Return [X, Y] of the center of cell containing provided text 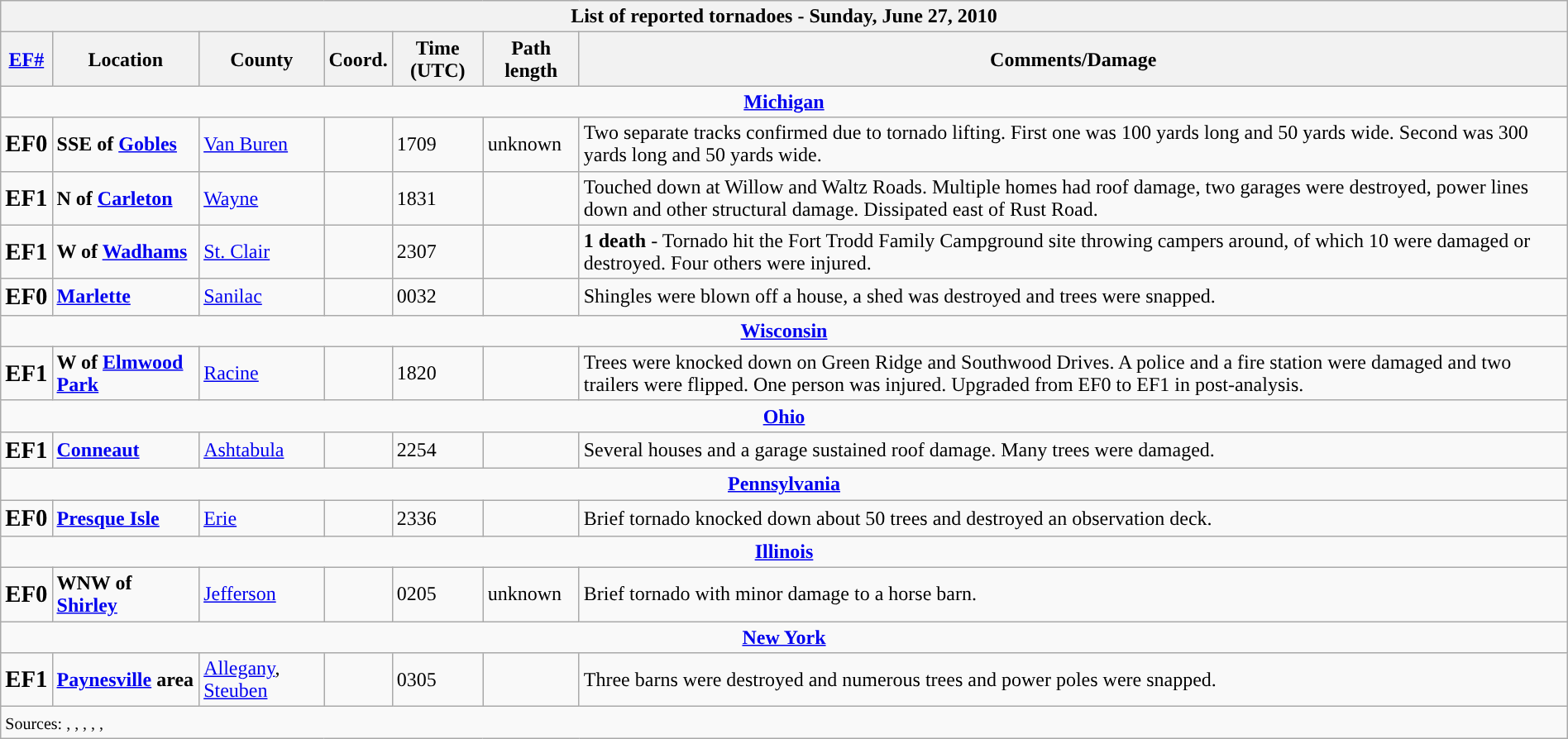
Two separate tracks confirmed due to tornado lifting. First one was 100 yards long and 50 yards wide. Second was 300 yards long and 50 yards wide. [1073, 144]
W of Wadhams [126, 251]
Brief tornado with minor damage to a horse barn. [1073, 595]
N of Carleton [126, 198]
Illinois [784, 552]
Time (UTC) [437, 60]
New York [784, 637]
WNW of Shirley [126, 595]
1 death - Tornado hit the Fort Trodd Family Campground site throwing campers around, of which 10 were damaged or destroyed. Four others were injured. [1073, 251]
Comments/Damage [1073, 60]
Erie [261, 517]
Shingles were blown off a house, a shed was destroyed and trees were snapped. [1073, 297]
Sources: , , , , , [784, 722]
0032 [437, 297]
Coord. [358, 60]
1820 [437, 374]
Location [126, 60]
Paynesville area [126, 679]
Van Buren [261, 144]
Ohio [784, 416]
County [261, 60]
Several houses and a garage sustained roof damage. Many trees were damaged. [1073, 450]
0205 [437, 595]
2254 [437, 450]
Racine [261, 374]
2307 [437, 251]
EF# [26, 60]
St. Clair [261, 251]
0305 [437, 679]
Sanilac [261, 297]
Michigan [784, 102]
2336 [437, 517]
Brief tornado knocked down about 50 trees and destroyed an observation deck. [1073, 517]
Pennsylvania [784, 484]
Ashtabula [261, 450]
Three barns were destroyed and numerous trees and power poles were snapped. [1073, 679]
Presque Isle [126, 517]
Path length [531, 60]
1709 [437, 144]
List of reported tornadoes - Sunday, June 27, 2010 [784, 17]
Wayne [261, 198]
Marlette [126, 297]
Wisconsin [784, 331]
SSE of Gobles [126, 144]
1831 [437, 198]
W of Elmwood Park [126, 374]
Jefferson [261, 595]
Conneaut [126, 450]
Allegany, Steuben [261, 679]
